Identify which cell holds the provided text, then report its [x, y] central coordinate. 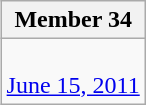
June 15, 2011 [73, 72]
Member 34 [73, 20]
